For the text-containing cell, return its midpoint in [x, y] coordinate format. 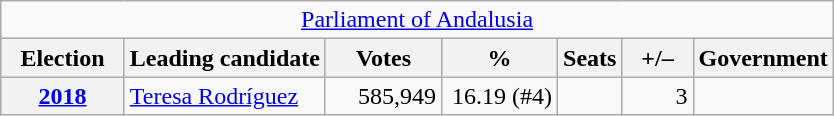
2018 [63, 96]
Leading candidate [224, 58]
Seats [590, 58]
Government [763, 58]
585,949 [383, 96]
Election [63, 58]
% [499, 58]
+/– [658, 58]
Votes [383, 58]
3 [658, 96]
16.19 (#4) [499, 96]
Parliament of Andalusia [418, 20]
Teresa Rodríguez [224, 96]
